Output the (x, y) coordinate of the center of the cell containing the given text.  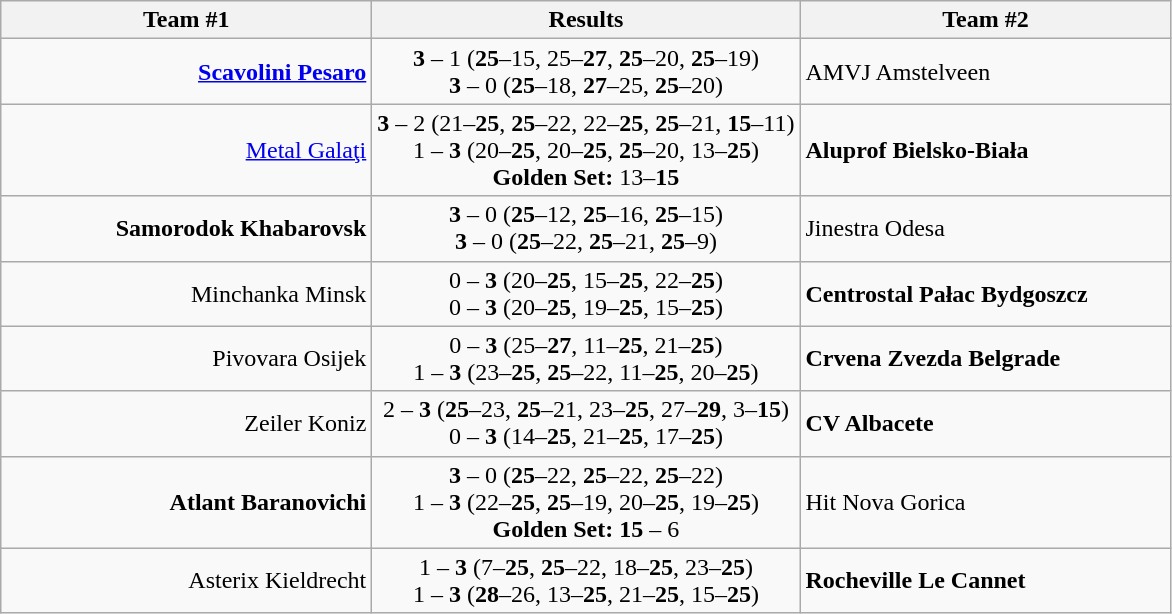
Aluprof Bielsko-Biała (986, 150)
Hit Nova Gorica (986, 502)
Scavolini Pesaro (186, 72)
3 – 2 (21–25, 25–22, 22–25, 25–21, 15–11)1 – 3 (20–25, 20–25, 25–20, 13–25)Golden Set: 13–15 (586, 150)
Team #1 (186, 20)
Zeiler Koniz (186, 424)
3 – 0 (25–22, 25–22, 25–22) 1 – 3 (22–25, 25–19, 20–25, 19–25)Golden Set: 15 – 6 (586, 502)
Jinestra Odesa (986, 228)
Team #2 (986, 20)
Atlant Baranovichi (186, 502)
3 – 1 (25–15, 25–27, 25–20, 25–19)3 – 0 (25–18, 27–25, 25–20) (586, 72)
Asterix Kieldrecht (186, 580)
1 – 3 (7–25, 25–22, 18–25, 23–25)1 – 3 (28–26, 13–25, 21–25, 15–25) (586, 580)
0 – 3 (20–25, 15–25, 22–25) 0 – 3 (20–25, 19–25, 15–25) (586, 294)
2 – 3 (25–23, 25–21, 23–25, 27–29, 3–15) 0 – 3 (14–25, 21–25, 17–25) (586, 424)
Rocheville Le Cannet (986, 580)
0 – 3 (25–27, 11–25, 21–25) 1 – 3 (23–25, 25–22, 11–25, 20–25) (586, 358)
Crvena Zvezda Belgrade (986, 358)
Samorodok Khabarovsk (186, 228)
Metal Galaţi (186, 150)
CV Albacete (986, 424)
3 – 0 (25–12, 25–16, 25–15)3 – 0 (25–22, 25–21, 25–9) (586, 228)
Pivovara Osijek (186, 358)
Minchanka Minsk (186, 294)
Results (586, 20)
Centrostal Pałac Bydgoszcz (986, 294)
AMVJ Amstelveen (986, 72)
